Pinpoint the cell where the given text exists, returning its [x, y] midpoint coordinate. 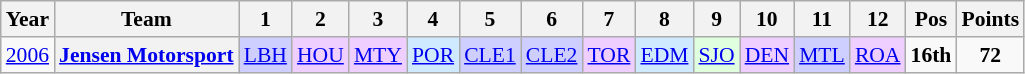
5 [490, 19]
MTY [378, 55]
DEN [767, 55]
TOR [608, 55]
72 [990, 55]
16th [932, 55]
2 [320, 19]
ROA [878, 55]
POR [433, 55]
9 [716, 19]
LBH [266, 55]
Year [28, 19]
Points [990, 19]
4 [433, 19]
6 [552, 19]
Jensen Motorsport [146, 55]
SJO [716, 55]
EDM [664, 55]
Team [146, 19]
MTL [822, 55]
Pos [932, 19]
11 [822, 19]
1 [266, 19]
HOU [320, 55]
8 [664, 19]
10 [767, 19]
CLE2 [552, 55]
7 [608, 19]
3 [378, 19]
12 [878, 19]
CLE1 [490, 55]
2006 [28, 55]
